From the cell containing the given text, extract its center point as [x, y] coordinate. 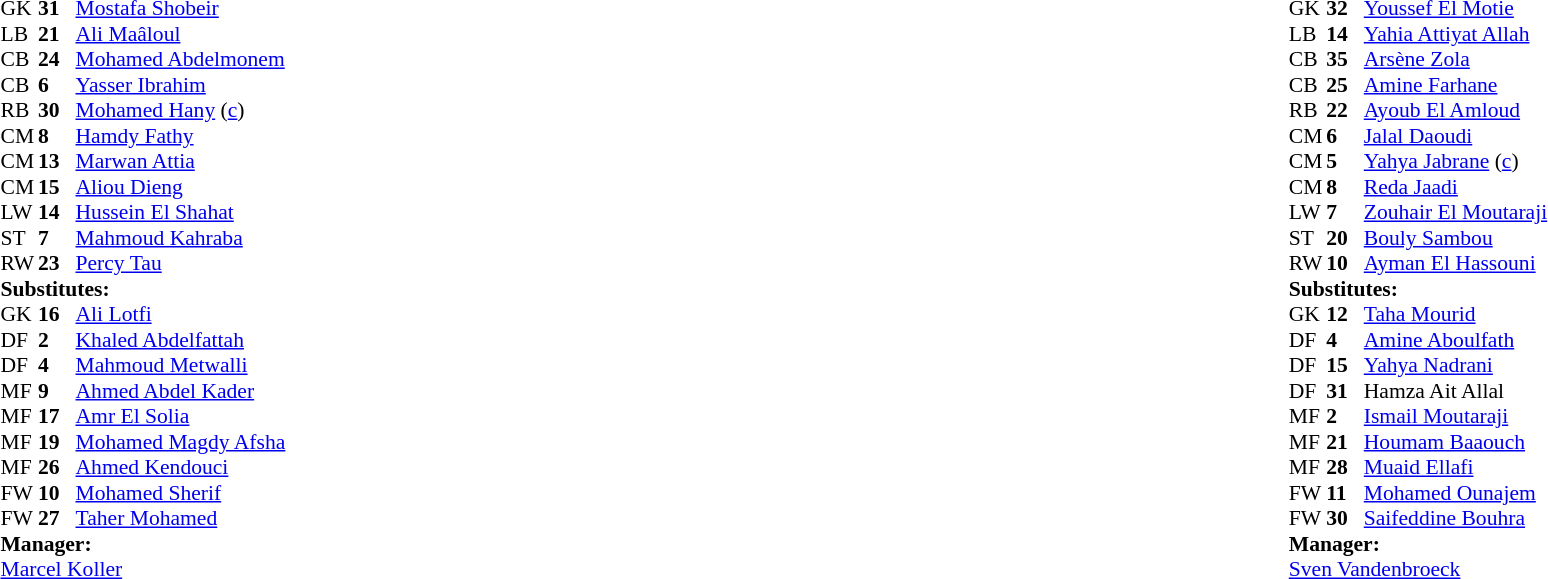
Mohamed Ounajem [1456, 493]
23 [57, 263]
Aliou Dieng [181, 187]
Yahya Nadrani [1456, 365]
16 [57, 315]
Hamdy Fathy [181, 136]
Yasser Ibrahim [181, 85]
Amine Aboulfath [1456, 340]
Ali Maâloul [181, 34]
Reda Jaadi [1456, 187]
Mohamed Sherif [181, 493]
20 [1345, 238]
25 [1345, 85]
12 [1345, 315]
Taher Mohamed [181, 519]
Hamza Ait Allal [1456, 391]
13 [57, 161]
11 [1345, 493]
Muaid Ellafi [1456, 467]
26 [57, 467]
Ismail Moutaraji [1456, 417]
35 [1345, 59]
Marwan Attia [181, 161]
Mahmoud Metwalli [181, 365]
Houmam Baaouch [1456, 442]
Hussein El Shahat [181, 213]
22 [1345, 111]
31 [1345, 391]
Khaled Abdelfattah [181, 340]
Yahia Attiyat Allah [1456, 34]
Ayman El Hassouni [1456, 263]
5 [1345, 161]
Percy Tau [181, 263]
Yahya Jabrane (c) [1456, 161]
Ayoub El Amloud [1456, 111]
27 [57, 519]
24 [57, 59]
Mohamed Abdelmonem [181, 59]
9 [57, 391]
Mohamed Hany (c) [181, 111]
Jalal Daoudi [1456, 136]
19 [57, 442]
17 [57, 417]
Amine Farhane [1456, 85]
Mahmoud Kahraba [181, 238]
Ahmed Kendouci [181, 467]
Amr El Solia [181, 417]
28 [1345, 467]
Mohamed Magdy Afsha [181, 442]
Ali Lotfi [181, 315]
Ahmed Abdel Kader [181, 391]
Arsène Zola [1456, 59]
Zouhair El Moutaraji [1456, 213]
Bouly Sambou [1456, 238]
Taha Mourid [1456, 315]
Saifeddine Bouhra [1456, 519]
